Search for the cell housing the specified text and yield its [X, Y] center coordinate. 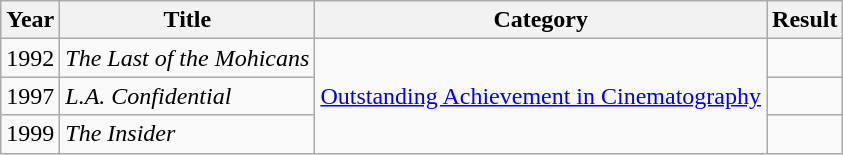
1999 [30, 134]
The Last of the Mohicans [188, 58]
Result [805, 20]
The Insider [188, 134]
Title [188, 20]
L.A. Confidential [188, 96]
Category [541, 20]
1992 [30, 58]
Outstanding Achievement in Cinematography [541, 96]
Year [30, 20]
1997 [30, 96]
